Capture the cell that displays the provided text and extract its (x, y) central coordinate. 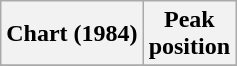
Chart (1984) (72, 34)
Peakposition (189, 34)
